Output the (x, y) coordinate of the center of the cell containing the given text.  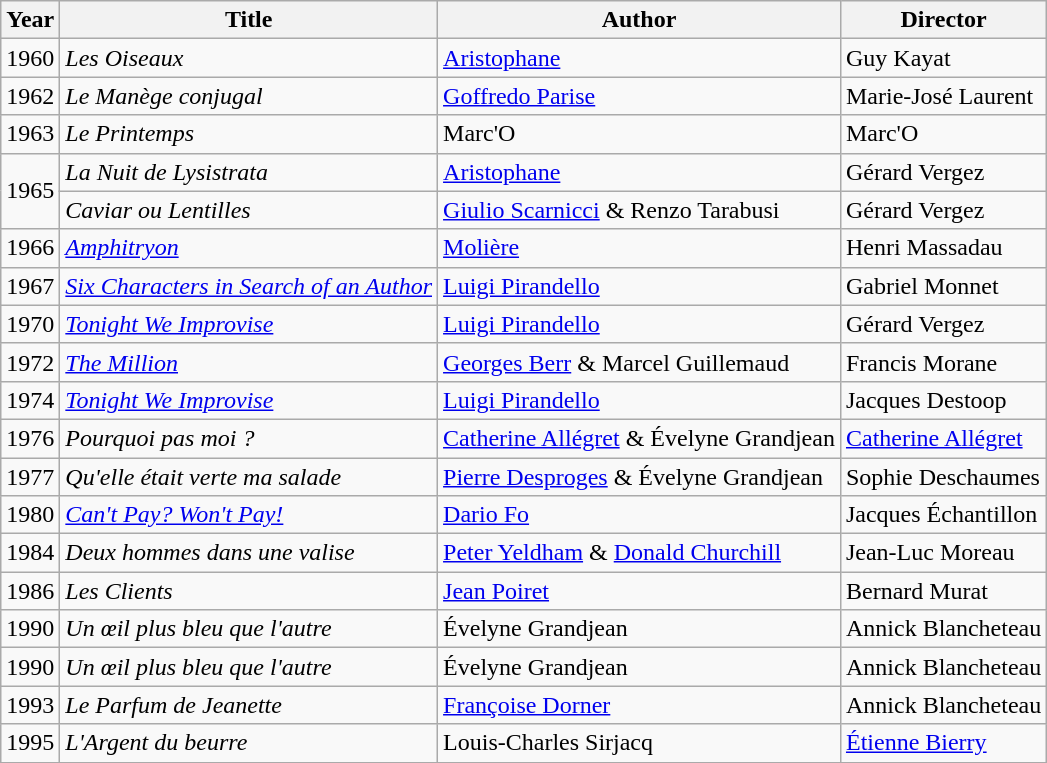
Sophie Deschaumes (943, 477)
Author (640, 20)
Françoise Dorner (640, 705)
1993 (30, 705)
Director (943, 20)
Guy Kayat (943, 58)
Catherine Allégret & Évelyne Grandjean (640, 438)
Francis Morane (943, 362)
Henri Massadau (943, 248)
Six Characters in Search of an Author (249, 286)
1977 (30, 477)
Bernard Murat (943, 591)
Les Oiseaux (249, 58)
Molière (640, 248)
Jacques Échantillon (943, 515)
1972 (30, 362)
1986 (30, 591)
Caviar ou Lentilles (249, 210)
Jean-Luc Moreau (943, 553)
1974 (30, 400)
Jacques Destoop (943, 400)
Marie-José Laurent (943, 96)
1995 (30, 743)
The Million (249, 362)
1963 (30, 134)
Pierre Desproges & Évelyne Grandjean (640, 477)
1966 (30, 248)
Le Parfum de Jeanette (249, 705)
Étienne Bierry (943, 743)
Le Manège conjugal (249, 96)
1976 (30, 438)
Georges Berr & Marcel Guillemaud (640, 362)
L'Argent du beurre (249, 743)
Peter Yeldham & Donald Churchill (640, 553)
Goffredo Parise (640, 96)
Les Clients (249, 591)
1967 (30, 286)
Can't Pay? Won't Pay! (249, 515)
Gabriel Monnet (943, 286)
Year (30, 20)
Amphitryon (249, 248)
1980 (30, 515)
1970 (30, 324)
Title (249, 20)
1962 (30, 96)
Pourquoi pas moi ? (249, 438)
Catherine Allégret (943, 438)
Louis-Charles Sirjacq (640, 743)
Qu'elle était verte ma salade (249, 477)
Giulio Scarnicci & Renzo Tarabusi (640, 210)
Dario Fo (640, 515)
La Nuit de Lysistrata (249, 172)
Deux hommes dans une valise (249, 553)
Jean Poiret (640, 591)
1984 (30, 553)
1960 (30, 58)
1965 (30, 191)
Le Printemps (249, 134)
